For the text-containing cell, return its midpoint in (x, y) coordinate format. 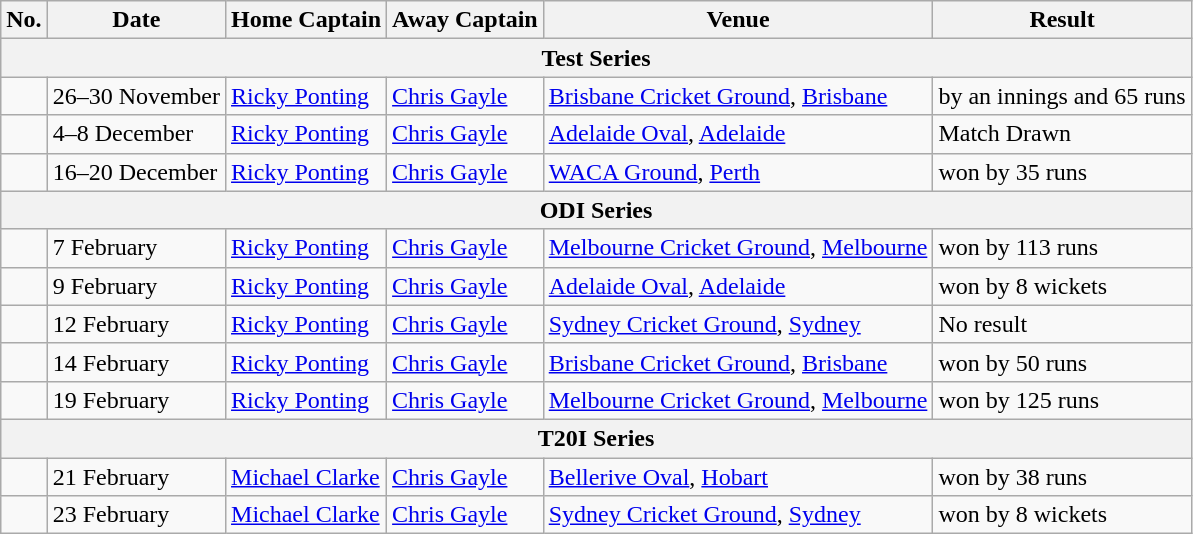
ODI Series (596, 210)
won by 35 runs (1062, 172)
12 February (136, 324)
WACA Ground, Perth (738, 172)
by an innings and 65 runs (1062, 96)
T20I Series (596, 438)
Test Series (596, 58)
4–8 December (136, 134)
won by 113 runs (1062, 248)
Away Captain (466, 20)
23 February (136, 515)
Result (1062, 20)
Venue (738, 20)
9 February (136, 286)
7 February (136, 248)
won by 38 runs (1062, 477)
19 February (136, 400)
won by 50 runs (1062, 362)
won by 125 runs (1062, 400)
Bellerive Oval, Hobart (738, 477)
26–30 November (136, 96)
16–20 December (136, 172)
Date (136, 20)
Match Drawn (1062, 134)
Home Captain (306, 20)
14 February (136, 362)
No. (24, 20)
21 February (136, 477)
No result (1062, 324)
